Scan for the cell matching the given text and deliver its [X, Y] coordinate at center. 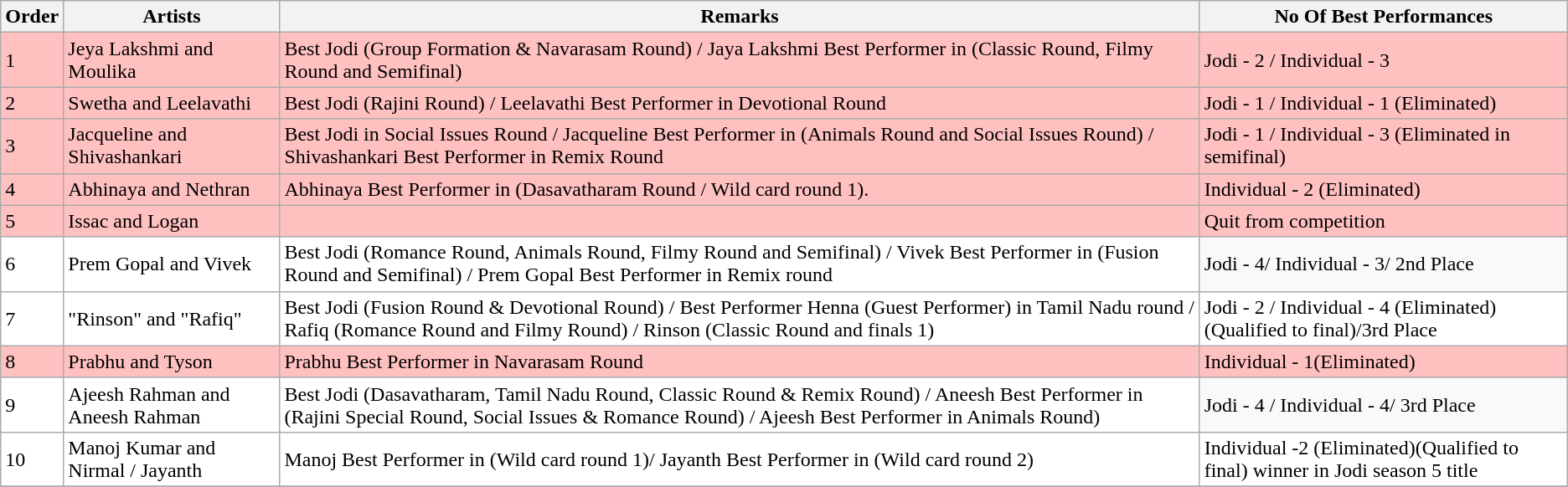
8 [32, 361]
1 [32, 60]
Jodi - 1 / Individual - 1 (Eliminated) [1384, 103]
Swetha and Leelavathi [172, 103]
Artists [172, 17]
Jacqueline and Shivashankari [172, 146]
9 [32, 405]
Jeya Lakshmi and Moulika [172, 60]
2 [32, 103]
10 [32, 459]
3 [32, 146]
Order [32, 17]
Individual -2 (Eliminated)(Qualified to final) winner in Jodi season 5 title [1384, 459]
Prabhu and Tyson [172, 361]
5 [32, 221]
4 [32, 189]
Abhinaya Best Performer in (Dasavatharam Round / Wild card round 1). [740, 189]
Best Jodi (Rajini Round) / Leelavathi Best Performer in Devotional Round [740, 103]
Manoj Kumar and Nirmal / Jayanth [172, 459]
Remarks [740, 17]
7 [32, 318]
Ajeesh Rahman and Aneesh Rahman [172, 405]
Prabhu Best Performer in Navarasam Round [740, 361]
Best Jodi in Social Issues Round / Jacqueline Best Performer in (Animals Round and Social Issues Round) / Shivashankari Best Performer in Remix Round [740, 146]
No Of Best Performances [1384, 17]
Jodi - 1 / Individual - 3 (Eliminated in semifinal) [1384, 146]
Individual - 1(Eliminated) [1384, 361]
Jodi - 2 / Individual - 3 [1384, 60]
Abhinaya and Nethran [172, 189]
"Rinson" and "Rafiq" [172, 318]
Individual - 2 (Eliminated) [1384, 189]
Jodi - 2 / Individual - 4 (Eliminated)(Qualified to final)/3rd Place [1384, 318]
Prem Gopal and Vivek [172, 264]
Quit from competition [1384, 221]
Issac and Logan [172, 221]
Manoj Best Performer in (Wild card round 1)/ Jayanth Best Performer in (Wild card round 2) [740, 459]
6 [32, 264]
Best Jodi (Group Formation & Navarasam Round) / Jaya Lakshmi Best Performer in (Classic Round, Filmy Round and Semifinal) [740, 60]
Jodi - 4/ Individual - 3/ 2nd Place [1384, 264]
Jodi - 4 / Individual - 4/ 3rd Place [1384, 405]
